Search for the cell housing the specified text and yield its (X, Y) center coordinate. 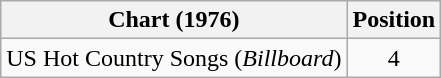
Chart (1976) (174, 20)
US Hot Country Songs (Billboard) (174, 58)
4 (394, 58)
Position (394, 20)
